From the cell containing the given text, extract its center point as [x, y] coordinate. 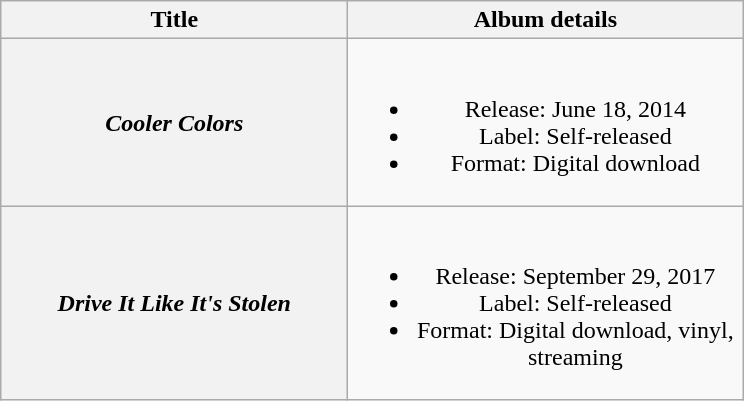
Release: September 29, 2017Label: Self-releasedFormat: Digital download, vinyl, streaming [546, 303]
Album details [546, 20]
Title [174, 20]
Cooler Colors [174, 122]
Drive It Like It's Stolen [174, 303]
Release: June 18, 2014Label: Self-releasedFormat: Digital download [546, 122]
